Search for the cell housing the specified text and yield its [X, Y] center coordinate. 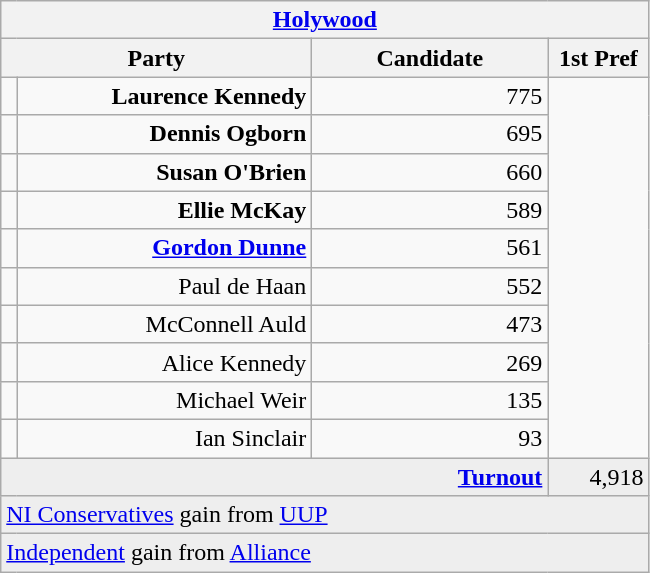
1st Pref [598, 58]
93 [430, 438]
695 [430, 134]
4,918 [598, 477]
561 [430, 248]
NI Conservatives gain from UUP [325, 515]
589 [430, 210]
135 [430, 400]
Laurence Kennedy [164, 96]
Paul de Haan [164, 286]
Independent gain from Alliance [325, 553]
Dennis Ogborn [164, 134]
Holywood [325, 20]
Michael Weir [164, 400]
Ellie McKay [164, 210]
Gordon Dunne [164, 248]
Ian Sinclair [164, 438]
Turnout [274, 477]
Candidate [430, 58]
775 [430, 96]
Alice Kennedy [164, 362]
269 [430, 362]
660 [430, 172]
Susan O'Brien [164, 172]
552 [430, 286]
Party [156, 58]
473 [430, 324]
McConnell Auld [164, 324]
